Locate the cell with the specified text and output its [X, Y] center coordinate. 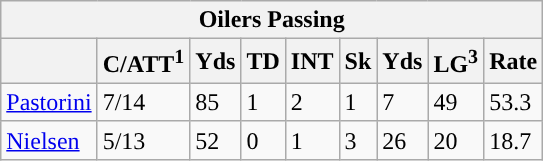
26 [402, 140]
Pastorini [49, 102]
53.3 [514, 102]
20 [456, 140]
2 [312, 102]
18.7 [514, 140]
7/14 [144, 102]
52 [216, 140]
0 [263, 140]
Nielsen [49, 140]
3 [358, 140]
Oilers Passing [272, 20]
LG3 [456, 62]
Sk [358, 62]
INT [312, 62]
C/ATT1 [144, 62]
85 [216, 102]
49 [456, 102]
7 [402, 102]
TD [263, 62]
5/13 [144, 140]
Rate [514, 62]
